Return (x, y) of the center of cell containing provided text 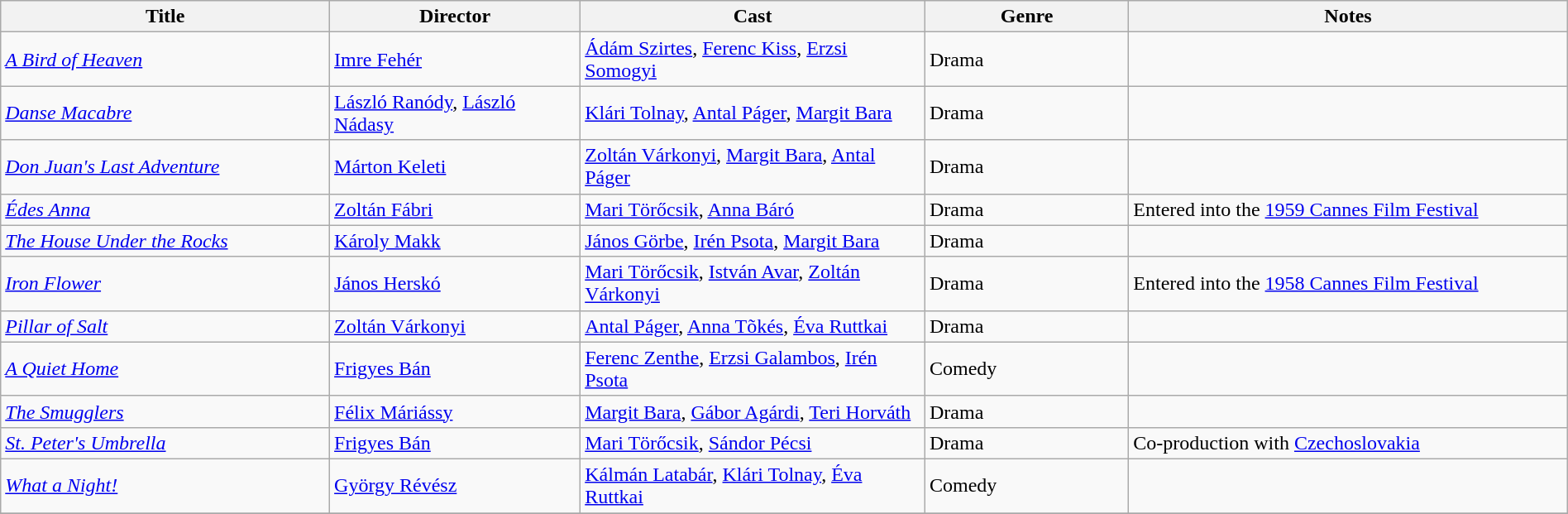
A Quiet Home (165, 369)
Genre (1026, 17)
Notes (1348, 17)
Kálmán Latabár, Klári Tolnay, Éva Ruttkai (753, 485)
Director (455, 17)
Zoltán Várkonyi, Margit Bara, Antal Páger (753, 167)
Danse Macabre (165, 113)
The Smugglers (165, 411)
Co-production with Czechoslovakia (1348, 443)
Entered into the 1959 Cannes Film Festival (1348, 209)
A Bird of Heaven (165, 60)
Antal Páger, Anna Tõkés, Éva Ruttkai (753, 326)
Ádám Szirtes, Ferenc Kiss, Erzsi Somogyi (753, 60)
Károly Makk (455, 241)
Margit Bara, Gábor Agárdi, Teri Horváth (753, 411)
Mari Törőcsik, Sándor Pécsi (753, 443)
Édes Anna (165, 209)
György Révész (455, 485)
The House Under the Rocks (165, 241)
Pillar of Salt (165, 326)
Iron Flower (165, 283)
Zoltán Fábri (455, 209)
St. Peter's Umbrella (165, 443)
Mari Törőcsik, Anna Báró (753, 209)
Félix Máriássy (455, 411)
Ferenc Zenthe, Erzsi Galambos, Irén Psota (753, 369)
Mari Törőcsik, István Avar, Zoltán Várkonyi (753, 283)
Imre Fehér (455, 60)
Zoltán Várkonyi (455, 326)
Don Juan's Last Adventure (165, 167)
János Herskó (455, 283)
Entered into the 1958 Cannes Film Festival (1348, 283)
Title (165, 17)
Klári Tolnay, Antal Páger, Margit Bara (753, 113)
László Ranódy, László Nádasy (455, 113)
Márton Keleti (455, 167)
What a Night! (165, 485)
János Görbe, Irén Psota, Margit Bara (753, 241)
Cast (753, 17)
